Detect which cell encompasses the target text, then output its (x, y) center coordinate. 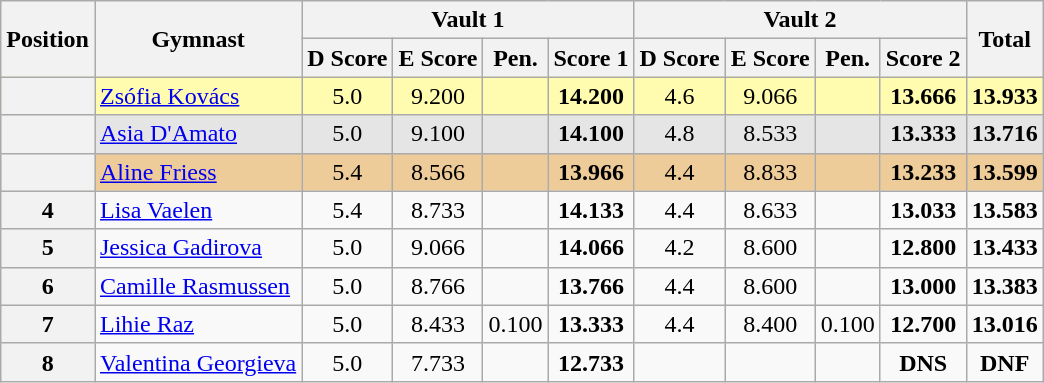
Total (1004, 39)
Gymnast (198, 39)
Vault 2 (800, 20)
Lisa Vaelen (198, 210)
14.133 (591, 210)
14.200 (591, 96)
Score 1 (591, 58)
8.633 (770, 210)
Vault 1 (468, 20)
Lihie Raz (198, 324)
Asia D'Amato (198, 134)
Camille Rasmussen (198, 286)
13.766 (591, 286)
13.433 (1004, 248)
6 (48, 286)
13.233 (923, 172)
4.8 (680, 134)
5 (48, 248)
8 (48, 362)
8.400 (770, 324)
13.000 (923, 286)
13.716 (1004, 134)
12.700 (923, 324)
Position (48, 39)
DNF (1004, 362)
13.016 (1004, 324)
13.933 (1004, 96)
13.583 (1004, 210)
12.733 (591, 362)
Score 2 (923, 58)
12.800 (923, 248)
8.533 (770, 134)
8.733 (438, 210)
13.966 (591, 172)
8.566 (438, 172)
7.733 (438, 362)
14.100 (591, 134)
13.383 (1004, 286)
Jessica Gadirova (198, 248)
8.433 (438, 324)
8.766 (438, 286)
Zsófia Kovács (198, 96)
Aline Friess (198, 172)
Valentina Georgieva (198, 362)
13.033 (923, 210)
4.2 (680, 248)
13.666 (923, 96)
7 (48, 324)
9.100 (438, 134)
8.833 (770, 172)
4 (48, 210)
14.066 (591, 248)
4.6 (680, 96)
DNS (923, 362)
13.599 (1004, 172)
9.200 (438, 96)
